Return the [X, Y] coordinate for the center point of the cell that contains the specified text.  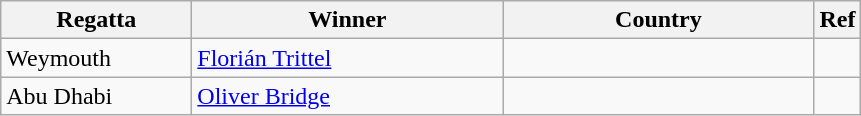
Winner [348, 20]
Country [658, 20]
Ref [838, 20]
Florián Trittel [348, 58]
Oliver Bridge [348, 96]
Weymouth [96, 58]
Regatta [96, 20]
Abu Dhabi [96, 96]
